Output the (x, y) coordinate of the center of the cell containing the given text.  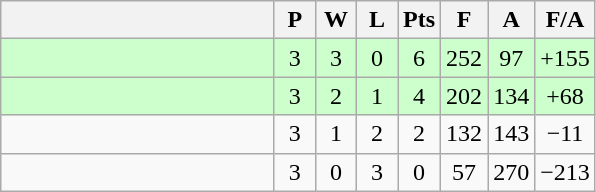
F (464, 20)
6 (420, 58)
F/A (566, 20)
+155 (566, 58)
A (512, 20)
202 (464, 96)
270 (512, 172)
252 (464, 58)
−213 (566, 172)
W (336, 20)
P (294, 20)
+68 (566, 96)
134 (512, 96)
132 (464, 134)
−11 (566, 134)
143 (512, 134)
57 (464, 172)
97 (512, 58)
L (376, 20)
Pts (420, 20)
4 (420, 96)
